Identify which cell holds the provided text, then report its (x, y) central coordinate. 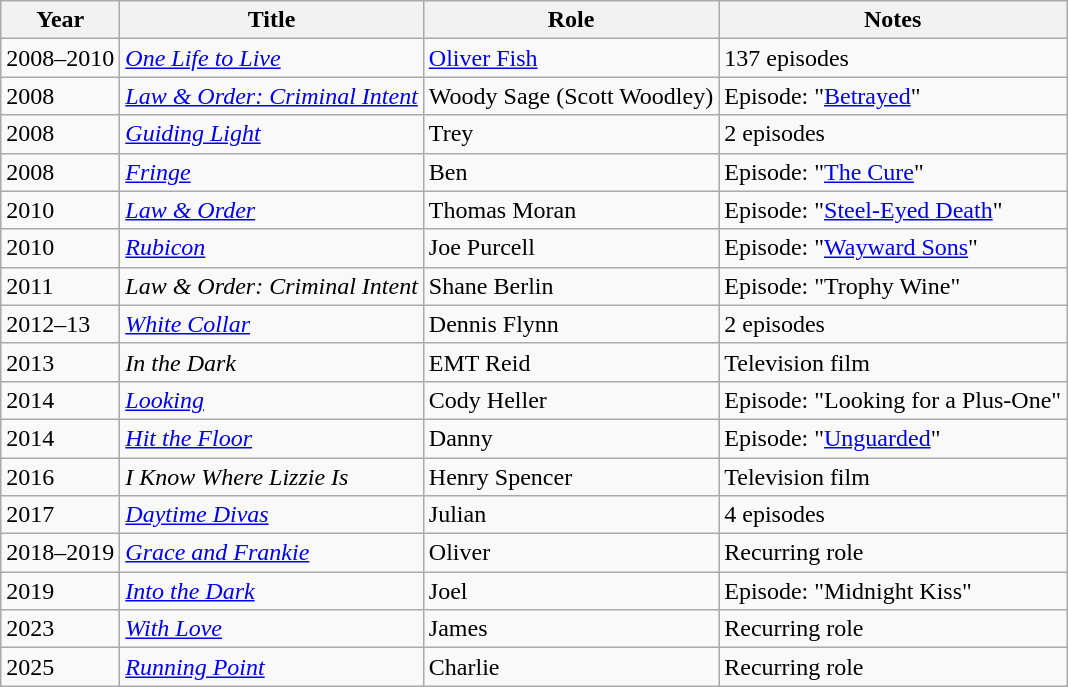
Episode: "Steel-Eyed Death" (893, 210)
137 episodes (893, 58)
Title (272, 20)
Cody Heller (570, 400)
Into the Dark (272, 591)
Notes (893, 20)
Ben (570, 172)
Year (60, 20)
One Life to Live (272, 58)
Shane Berlin (570, 286)
Looking (272, 400)
4 episodes (893, 515)
2016 (60, 477)
Running Point (272, 667)
Joe Purcell (570, 248)
Episode: "Wayward Sons" (893, 248)
Daytime Divas (272, 515)
2019 (60, 591)
Rubicon (272, 248)
2012–13 (60, 324)
Trey (570, 134)
2008–2010 (60, 58)
Episode: "Midnight Kiss" (893, 591)
I Know Where Lizzie Is (272, 477)
2018–2019 (60, 553)
2025 (60, 667)
White Collar (272, 324)
Episode: "Looking for a Plus-One" (893, 400)
2011 (60, 286)
Danny (570, 438)
2023 (60, 629)
Henry Spencer (570, 477)
Charlie (570, 667)
Oliver Fish (570, 58)
Guiding Light (272, 134)
Hit the Floor (272, 438)
Episode: "Unguarded" (893, 438)
Dennis Flynn (570, 324)
Episode: "Trophy Wine" (893, 286)
James (570, 629)
EMT Reid (570, 362)
Thomas Moran (570, 210)
Julian (570, 515)
Episode: "The Cure" (893, 172)
2017 (60, 515)
Fringe (272, 172)
In the Dark (272, 362)
With Love (272, 629)
Oliver (570, 553)
Woody Sage (Scott Woodley) (570, 96)
Grace and Frankie (272, 553)
Joel (570, 591)
2013 (60, 362)
Role (570, 20)
Law & Order (272, 210)
Episode: "Betrayed" (893, 96)
